Identify which cell holds the provided text, then report its (X, Y) central coordinate. 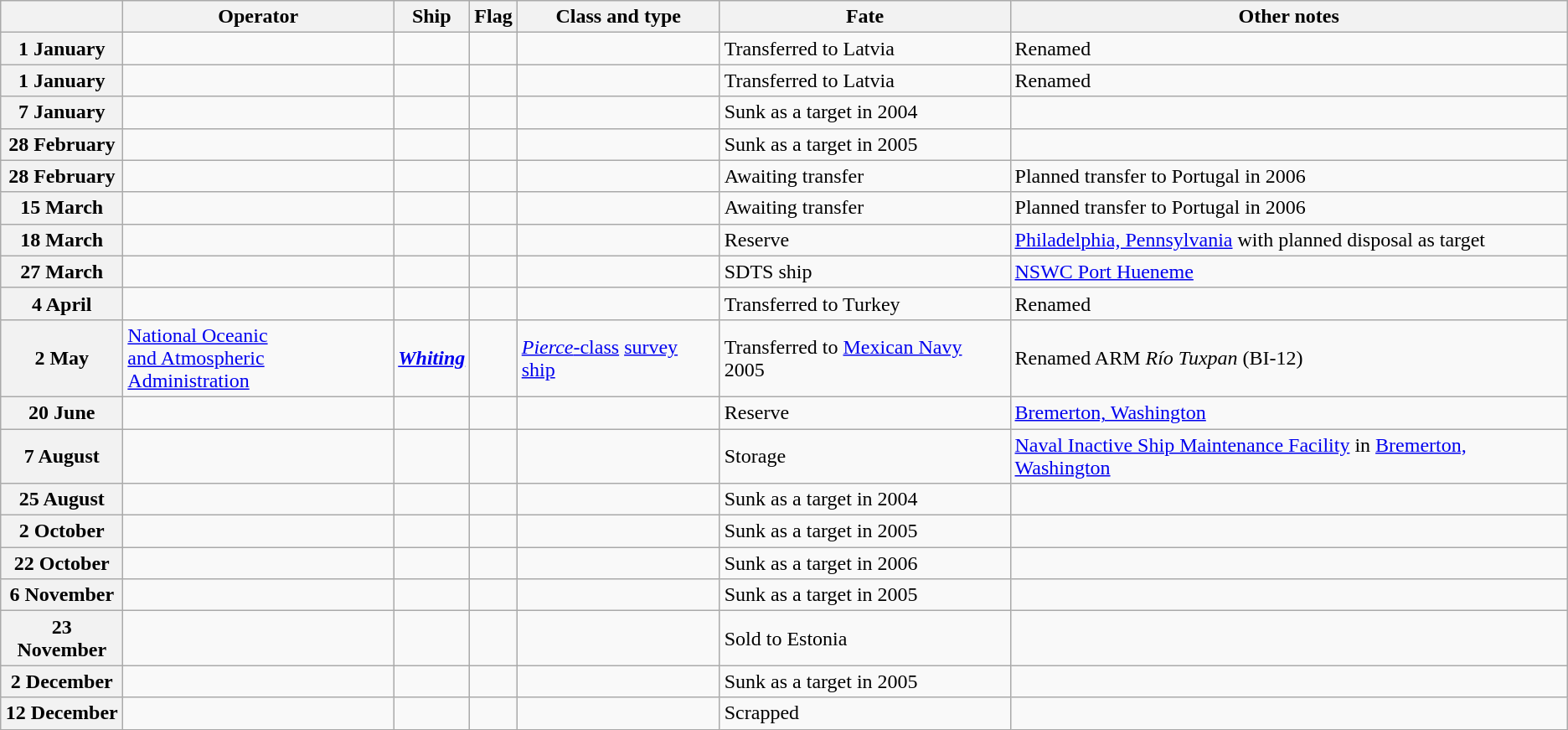
27 March (62, 272)
Sold to Estonia (864, 639)
6 November (62, 595)
Naval Inactive Ship Maintenance Facility in Bremerton, Washington (1288, 456)
Ship (432, 17)
2 December (62, 681)
20 June (62, 412)
Fate (864, 17)
NSWC Port Hueneme (1288, 272)
22 October (62, 563)
Operator (258, 17)
National Oceanicand Atmospheric Administration (258, 358)
Sunk as a target in 2006 (864, 563)
Class and type (618, 17)
12 December (62, 713)
23 November (62, 639)
Other notes (1288, 17)
SDTS ship (864, 272)
2 May (62, 358)
15 March (62, 208)
7 January (62, 112)
Philadelphia, Pennsylvania with planned disposal as target (1288, 240)
Pierce-class survey ship (618, 358)
25 August (62, 500)
Flag (493, 17)
7 August (62, 456)
Storage (864, 456)
Transferred to Turkey (864, 303)
Renamed ARM Río Tuxpan (BI-12) (1288, 358)
2 October (62, 531)
18 March (62, 240)
Transferred to Mexican Navy 2005 (864, 358)
Scrapped (864, 713)
Bremerton, Washington (1288, 412)
Whiting (432, 358)
4 April (62, 303)
